From the cell containing the given text, extract its center point as (x, y) coordinate. 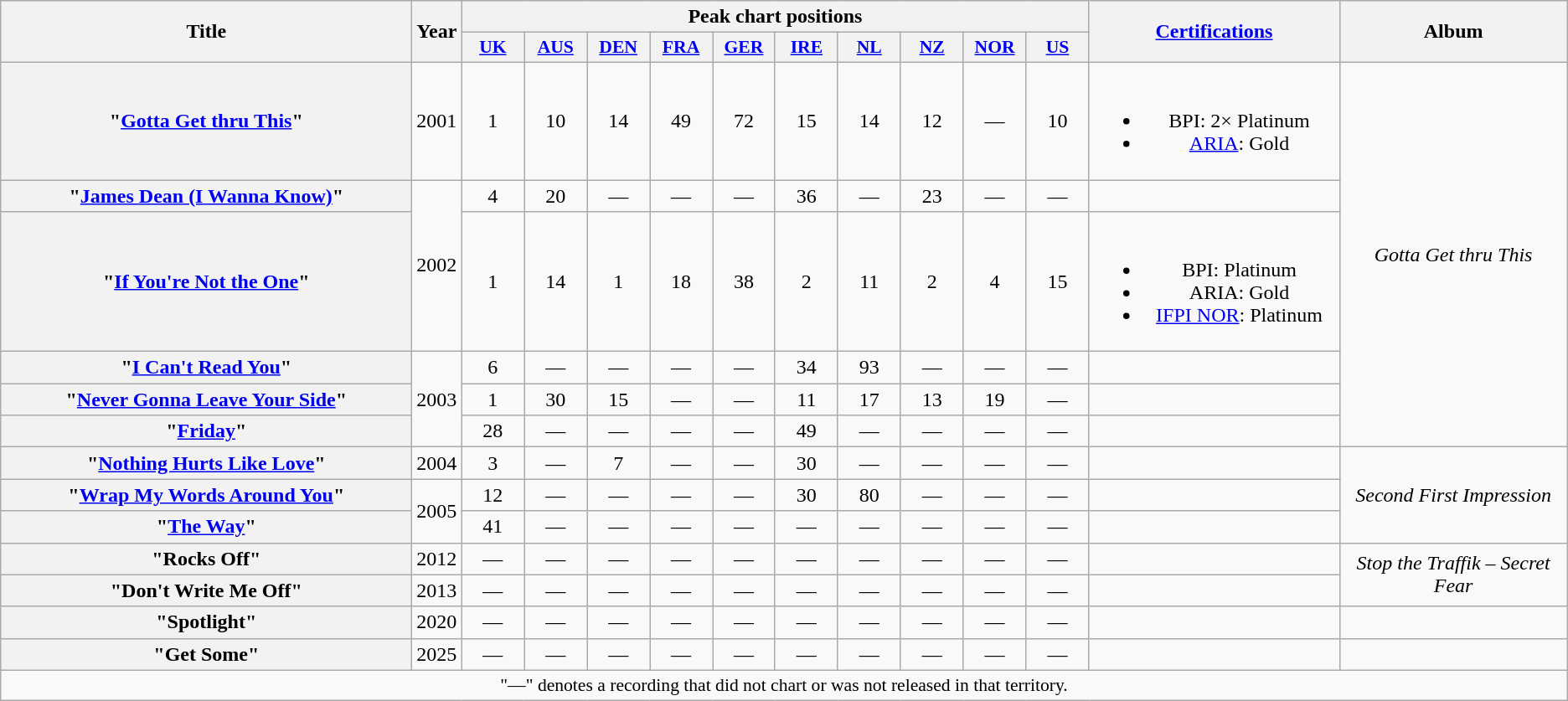
Stop the Traffik – Secret Fear (1453, 575)
2003 (437, 399)
28 (493, 431)
2001 (437, 121)
BPI: 2× PlatinumARIA: Gold (1215, 121)
IRE (806, 48)
DEN (618, 48)
2020 (437, 622)
Title (206, 32)
20 (556, 195)
38 (744, 281)
GER (744, 48)
"Don't Write Me Off" (206, 590)
2002 (437, 265)
"Get Some" (206, 654)
36 (806, 195)
US (1057, 48)
"—" denotes a recording that did not chart or was not released in that territory. (784, 685)
6 (493, 368)
UK (493, 48)
17 (869, 399)
"If You're Not the One" (206, 281)
"James Dean (I Wanna Know)" (206, 195)
Second First Impression (1453, 495)
NL (869, 48)
3 (493, 463)
7 (618, 463)
2025 (437, 654)
"Friday" (206, 431)
2012 (437, 559)
41 (493, 527)
72 (744, 121)
FRA (682, 48)
18 (682, 281)
AUS (556, 48)
"Wrap My Words Around You" (206, 495)
"Never Gonna Leave Your Side" (206, 399)
93 (869, 368)
"Spotlight" (206, 622)
"Rocks Off" (206, 559)
13 (931, 399)
BPI: PlatinumARIA: GoldIFPI NOR: Platinum (1215, 281)
Peak chart positions (776, 17)
NOR (995, 48)
2004 (437, 463)
Year (437, 32)
34 (806, 368)
2013 (437, 590)
"I Can't Read You" (206, 368)
"Gotta Get thru This" (206, 121)
Certifications (1215, 32)
"The Way" (206, 527)
80 (869, 495)
"Nothing Hurts Like Love" (206, 463)
Gotta Get thru This (1453, 255)
NZ (931, 48)
19 (995, 399)
23 (931, 195)
2005 (437, 511)
Album (1453, 32)
